Find where the given text appears and provide that cell's center as (x, y) coordinate. 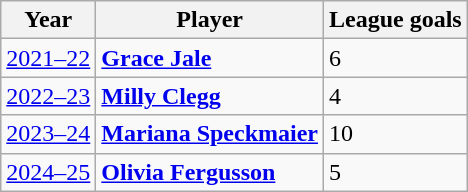
Grace Jale (210, 58)
10 (396, 134)
6 (396, 58)
Year (48, 20)
2024–25 (48, 172)
2021–22 (48, 58)
5 (396, 172)
League goals (396, 20)
Mariana Speckmaier (210, 134)
2023–24 (48, 134)
Milly Clegg (210, 96)
4 (396, 96)
Player (210, 20)
Olivia Fergusson (210, 172)
2022–23 (48, 96)
